Locate the cell with the specified text and output its (X, Y) center coordinate. 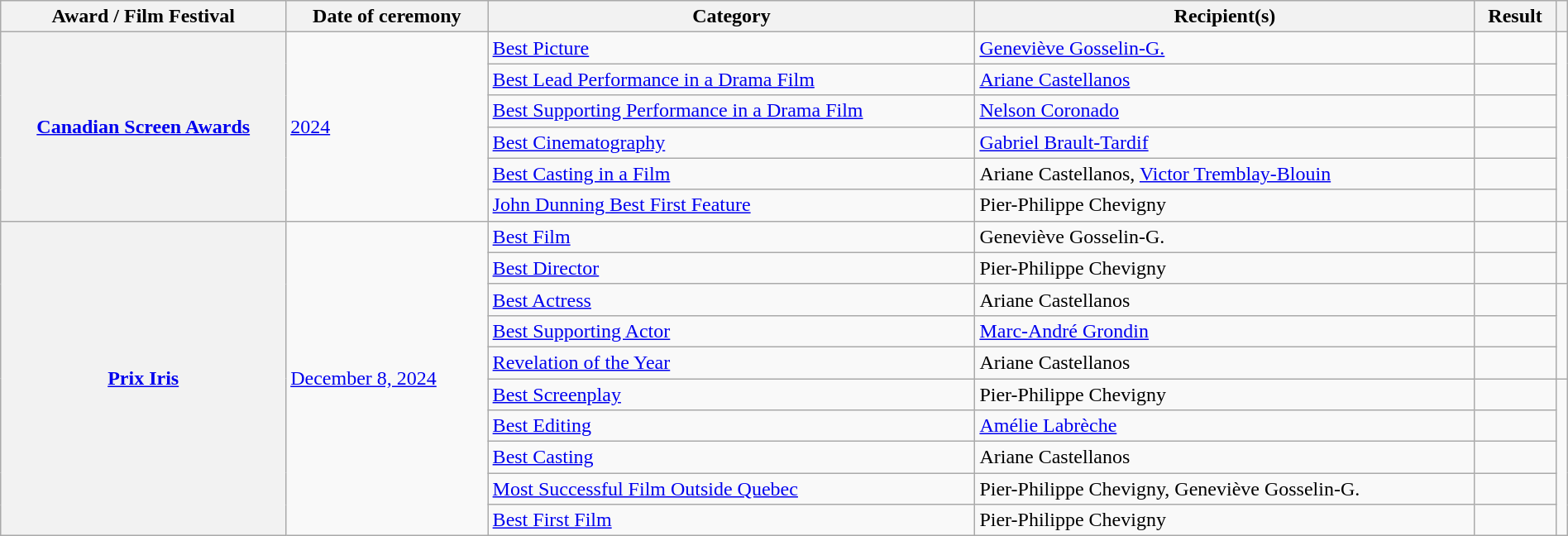
Best Director (731, 268)
Best Supporting Performance in a Drama Film (731, 111)
Canadian Screen Awards (144, 127)
Revelation of the Year (731, 362)
2024 (387, 127)
Date of ceremony (387, 17)
Category (731, 17)
Best Casting in a Film (731, 174)
Best Lead Performance in a Drama Film (731, 79)
Best Editing (731, 426)
Best First Film (731, 520)
Best Screenplay (731, 395)
Marc-André Grondin (1225, 331)
Recipient(s) (1225, 17)
Best Film (731, 237)
Best Supporting Actor (731, 331)
December 8, 2024 (387, 379)
Pier-Philippe Chevigny, Geneviève Gosselin-G. (1225, 489)
John Dunning Best First Feature (731, 205)
Prix Iris (144, 379)
Best Picture (731, 48)
Result (1515, 17)
Amélie Labrèche (1225, 426)
Best Cinematography (731, 142)
Best Casting (731, 457)
Ariane Castellanos, Victor Tremblay-Blouin (1225, 174)
Nelson Coronado (1225, 111)
Most Successful Film Outside Quebec (731, 489)
Best Actress (731, 299)
Award / Film Festival (144, 17)
Gabriel Brault-Tardif (1225, 142)
